Detect which cell encompasses the target text, then output its [x, y] center coordinate. 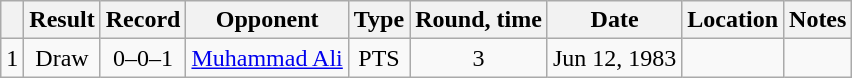
Notes [818, 20]
Type [378, 20]
Muhammad Ali [267, 58]
Round, time [479, 20]
Location [733, 20]
PTS [378, 58]
Result [62, 20]
Record [143, 20]
Jun 12, 1983 [614, 58]
0–0–1 [143, 58]
1 [12, 58]
Opponent [267, 20]
Draw [62, 58]
Date [614, 20]
3 [479, 58]
